Return the [X, Y] coordinate for the center point of the cell that contains the specified text.  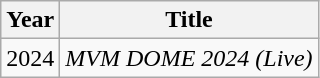
MVM DOME 2024 (Live) [189, 58]
Title [189, 20]
2024 [30, 58]
Year [30, 20]
